Output the [x, y] coordinate of the center of the cell containing the given text.  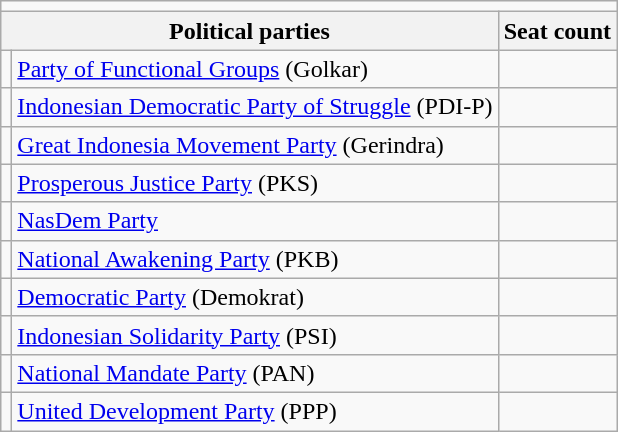
United Development Party (PPP) [255, 411]
Indonesian Democratic Party of Struggle (PDI-P) [255, 107]
National Mandate Party (PAN) [255, 373]
Indonesian Solidarity Party (PSI) [255, 335]
Democratic Party (Demokrat) [255, 297]
Seat count [557, 31]
Political parties [250, 31]
Great Indonesia Movement Party (Gerindra) [255, 145]
NasDem Party [255, 221]
Party of Functional Groups (Golkar) [255, 69]
Prosperous Justice Party (PKS) [255, 183]
National Awakening Party (PKB) [255, 259]
